Output the [x, y] coordinate of the center of the cell containing the given text.  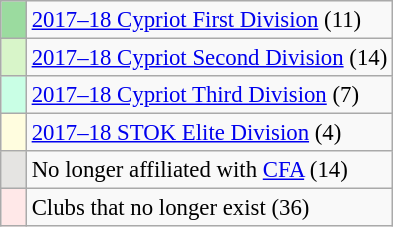
2017–18 STOK Elite Division (4) [209, 133]
Clubs that no longer exist (36) [209, 208]
2017–18 Cypriot Second Division (14) [209, 58]
No longer affiliated with CFA (14) [209, 170]
2017–18 Cypriot Third Division (7) [209, 95]
2017–18 Cypriot First Division (11) [209, 20]
